For the text-containing cell, return its midpoint in [x, y] coordinate format. 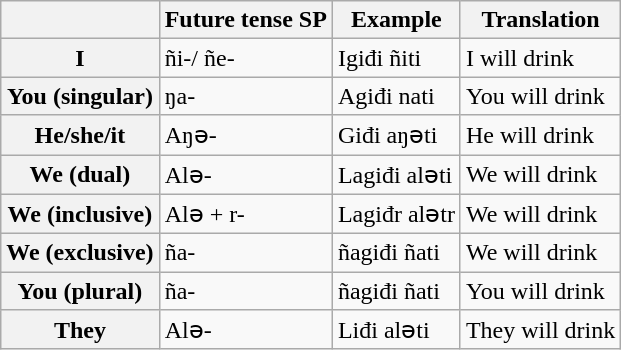
I [80, 58]
Agiđi nati [396, 96]
You (singular) [80, 96]
You (plural) [80, 291]
ŋa- [246, 96]
They [80, 330]
We (inclusive) [80, 214]
Lagiđr alətr [396, 214]
He will drink [540, 135]
We (exclusive) [80, 253]
Aŋə- [246, 135]
We (dual) [80, 174]
He/she/it [80, 135]
Future tense SP [246, 20]
Lagiđi aləti [396, 174]
They will drink [540, 330]
Liđi aləti [396, 330]
ñi-/ ñe- [246, 58]
Igiđi ñiti [396, 58]
Translation [540, 20]
I will drink [540, 58]
Alə + r- [246, 214]
Giđi aŋəti [396, 135]
Example [396, 20]
